Capture the cell that displays the provided text and extract its (X, Y) central coordinate. 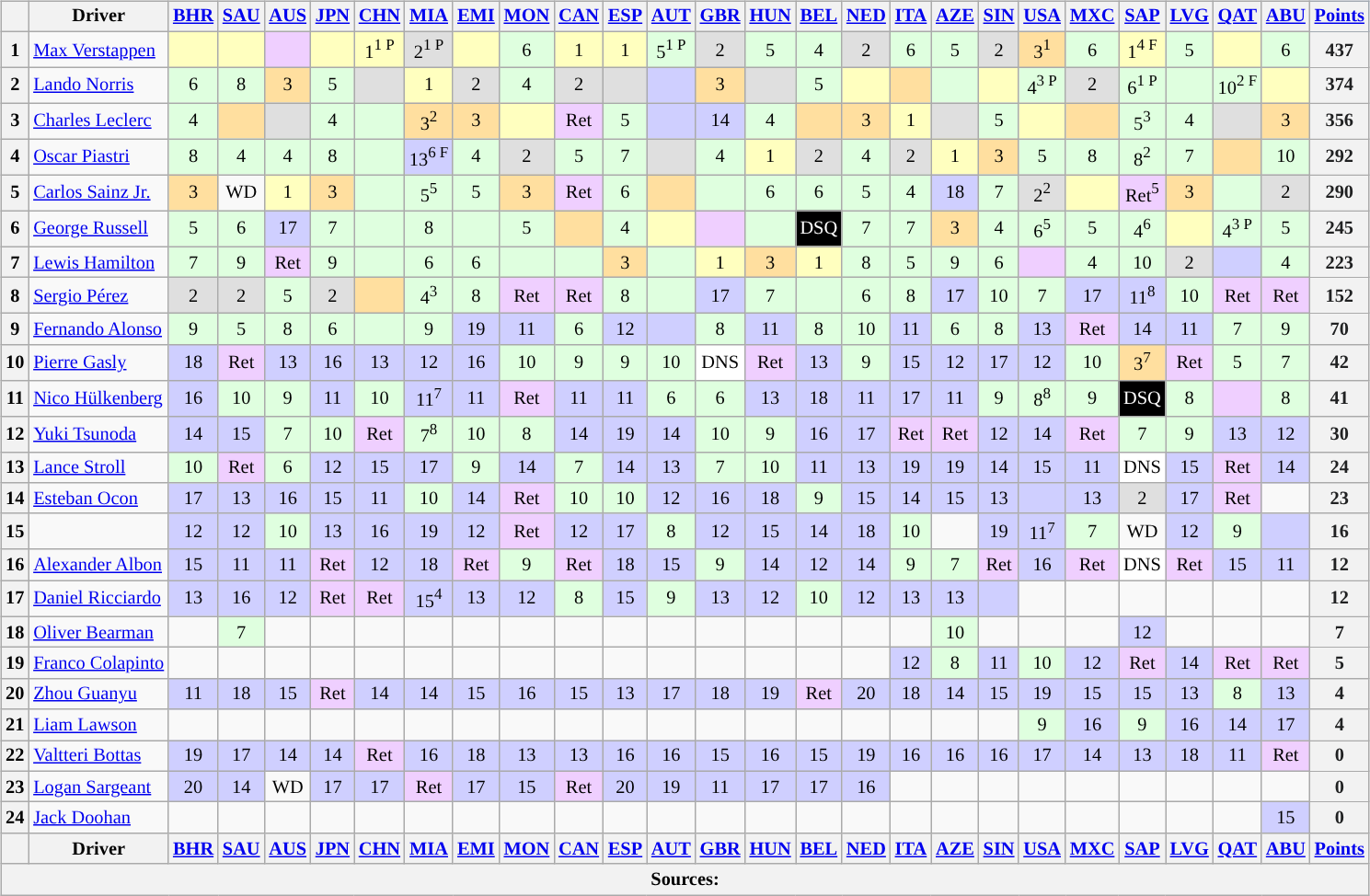
Nico Hülkenberg (98, 397)
George Russell (98, 228)
82 (1142, 156)
Franco Colapinto (98, 663)
Daniel Ricciardo (98, 598)
Lance Stroll (98, 467)
78 (429, 434)
152 (1340, 296)
42 (1340, 362)
51 P (672, 50)
Pierre Gasly (98, 362)
21 (15, 725)
41 (1340, 397)
Carlos Sainz Jr. (98, 193)
53 (1142, 121)
245 (1340, 228)
31 (1042, 50)
118 (1142, 296)
14 F (1142, 50)
Ret5 (1142, 193)
88 (1042, 397)
Yuki Tsunoda (98, 434)
Liam Lawson (98, 725)
Oliver Bearman (98, 632)
136 F (429, 156)
Alexander Albon (98, 565)
356 (1340, 121)
290 (1340, 193)
70 (1340, 329)
102 F (1238, 85)
223 (1340, 262)
Oscar Piastri (98, 156)
Sources: (685, 879)
32 (429, 121)
37 (1142, 362)
43 (429, 296)
30 (1340, 434)
55 (429, 193)
46 (1142, 228)
154 (429, 598)
Charles Leclerc (98, 121)
Sergio Pérez (98, 296)
65 (1042, 228)
Lewis Hamilton (98, 262)
Esteban Ocon (98, 499)
Fernando Alonso (98, 329)
374 (1340, 85)
Lando Norris (98, 85)
Max Verstappen (98, 50)
11 P (379, 50)
21 P (429, 50)
Valtteri Bottas (98, 756)
Zhou Guanyu (98, 694)
Jack Doohan (98, 818)
292 (1340, 156)
61 P (1142, 85)
437 (1340, 50)
Logan Sargeant (98, 787)
